Identify which cell holds the provided text, then report its [x, y] central coordinate. 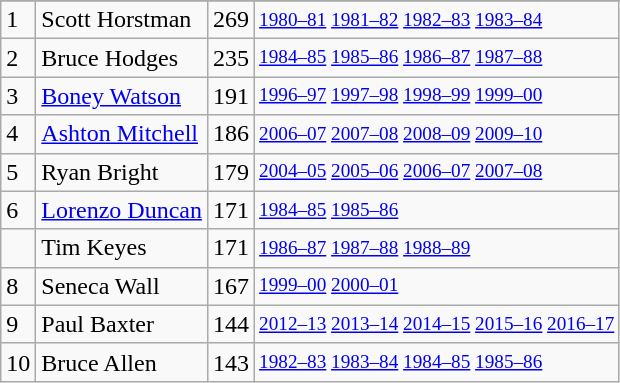
5 [18, 172]
9 [18, 324]
1996–97 1997–98 1998–99 1999–00 [437, 96]
2 [18, 58]
Bruce Hodges [122, 58]
144 [230, 324]
191 [230, 96]
1986–87 1987–88 1988–89 [437, 248]
4 [18, 134]
Paul Baxter [122, 324]
1999–00 2000–01 [437, 286]
1980–81 1981–82 1982–83 1983–84 [437, 20]
Bruce Allen [122, 362]
1 [18, 20]
Boney Watson [122, 96]
Lorenzo Duncan [122, 210]
235 [230, 58]
2012–13 2013–14 2014–15 2015–16 2016–17 [437, 324]
143 [230, 362]
3 [18, 96]
Scott Horstman [122, 20]
Ashton Mitchell [122, 134]
167 [230, 286]
179 [230, 172]
6 [18, 210]
Ryan Bright [122, 172]
Tim Keyes [122, 248]
8 [18, 286]
269 [230, 20]
2004–05 2005–06 2006–07 2007–08 [437, 172]
186 [230, 134]
1982–83 1983–84 1984–85 1985–86 [437, 362]
10 [18, 362]
1984–85 1985–86 1986–87 1987–88 [437, 58]
Seneca Wall [122, 286]
1984–85 1985–86 [437, 210]
2006–07 2007–08 2008–09 2009–10 [437, 134]
